Search for the cell housing the specified text and yield its (X, Y) center coordinate. 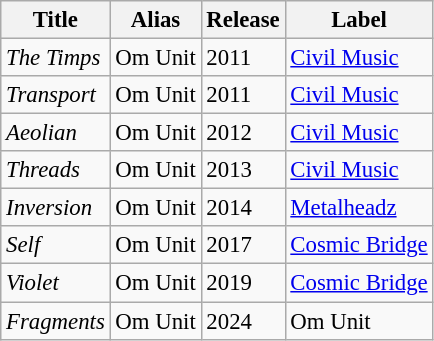
The Timps (56, 58)
Title (56, 20)
2012 (243, 133)
Inversion (56, 208)
Violet (56, 283)
2024 (243, 321)
2013 (243, 170)
Metalheadz (359, 208)
2014 (243, 208)
Alias (156, 20)
Self (56, 245)
Label (359, 20)
2019 (243, 283)
Aeolian (56, 133)
Release (243, 20)
Transport (56, 95)
2017 (243, 245)
Fragments (56, 321)
Threads (56, 170)
